Find where the given text appears and provide that cell's center as (X, Y) coordinate. 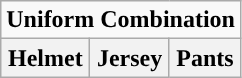
Pants (204, 58)
Uniform Combination (121, 20)
Jersey (130, 58)
Helmet (46, 58)
